Detect which cell encompasses the target text, then output its [X, Y] center coordinate. 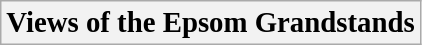
Views of the Epsom Grandstands [210, 23]
